Locate the cell with the specified text and output its [x, y] center coordinate. 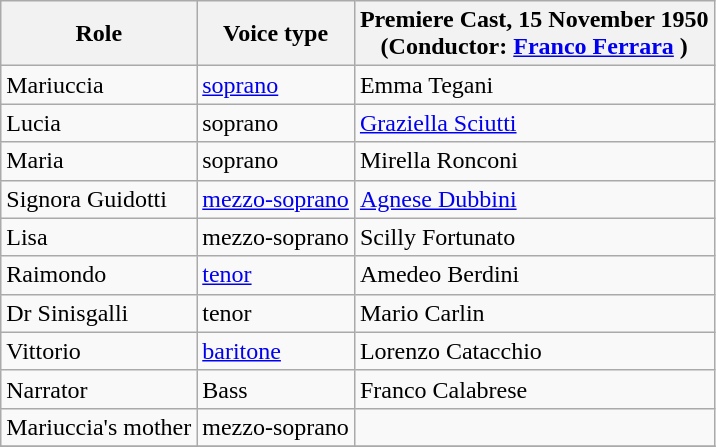
Lisa [99, 237]
Agnese Dubbini [534, 199]
Raimondo [99, 275]
Bass [276, 389]
Signora Guidotti [99, 199]
Graziella Sciutti [534, 123]
Mirella Ronconi [534, 161]
Voice type [276, 34]
Premiere Cast, 15 November 1950(Conductor: Franco Ferrara ) [534, 34]
Lucia [99, 123]
Dr Sinisgalli [99, 313]
Vittorio [99, 351]
Role [99, 34]
Amedeo Berdini [534, 275]
Franco Calabrese [534, 389]
Mariuccia's mother [99, 427]
baritone [276, 351]
Mario Carlin [534, 313]
Emma Tegani [534, 85]
Narrator [99, 389]
Mariuccia [99, 85]
Maria [99, 161]
Lorenzo Catacchio [534, 351]
Scilly Fortunato [534, 237]
